Return (x, y) of the center of cell containing provided text 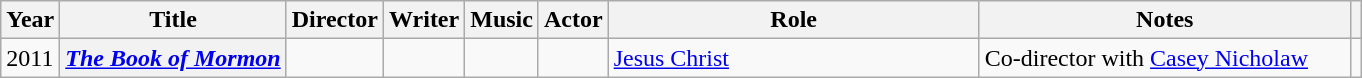
Director (334, 20)
Notes (1164, 20)
Year (30, 20)
Music (502, 20)
Co-director with Casey Nicholaw (1164, 58)
Title (173, 20)
2011 (30, 58)
Jesus Christ (794, 58)
Writer (424, 20)
The Book of Mormon (173, 58)
Role (794, 20)
Actor (573, 20)
